For the text-containing cell, return its midpoint in (X, Y) coordinate format. 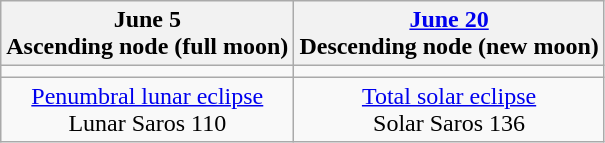
June 5Ascending node (full moon) (148, 34)
Penumbral lunar eclipseLunar Saros 110 (148, 110)
June 20Descending node (new moon) (449, 34)
Total solar eclipseSolar Saros 136 (449, 110)
